Determine the (X, Y) coordinate at the center of the cell enclosing the given text.  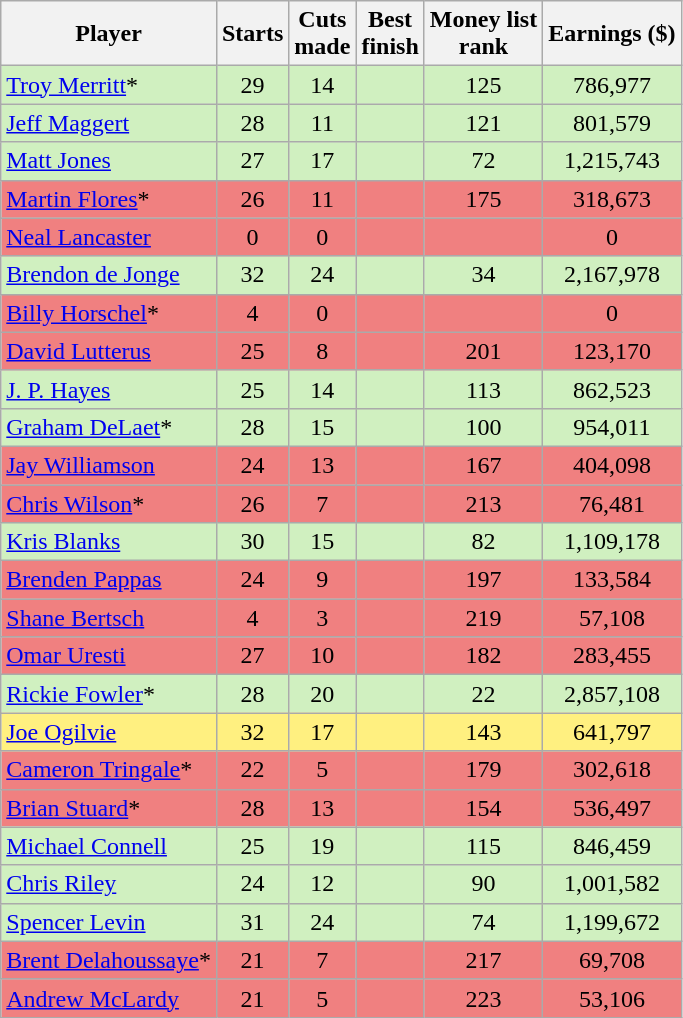
2,857,108 (612, 694)
Earnings ($) (612, 34)
167 (483, 465)
846,459 (612, 846)
Brent Delahoussaye* (109, 960)
536,497 (612, 808)
Cutsmade (322, 34)
115 (483, 846)
182 (483, 656)
Joe Ogilvie (109, 732)
Brenden Pappas (109, 580)
121 (483, 123)
1,109,178 (612, 542)
Andrew McLardy (109, 998)
318,673 (612, 199)
175 (483, 199)
213 (483, 503)
19 (322, 846)
Billy Horschel* (109, 313)
69,708 (612, 960)
641,797 (612, 732)
9 (322, 580)
125 (483, 85)
10 (322, 656)
31 (252, 922)
Bestfinish (390, 34)
34 (483, 275)
Michael Connell (109, 846)
Jeff Maggert (109, 123)
30 (252, 542)
Troy Merritt* (109, 85)
20 (322, 694)
219 (483, 618)
Cameron Tringale* (109, 770)
2,167,978 (612, 275)
Shane Bertsch (109, 618)
1,215,743 (612, 161)
954,011 (612, 427)
201 (483, 351)
J. P. Hayes (109, 389)
Money listrank (483, 34)
Chris Riley (109, 884)
Omar Uresti (109, 656)
143 (483, 732)
Martin Flores* (109, 199)
Matt Jones (109, 161)
Kris Blanks (109, 542)
217 (483, 960)
862,523 (612, 389)
1,001,582 (612, 884)
404,098 (612, 465)
3 (322, 618)
Brendon de Jonge (109, 275)
29 (252, 85)
Graham DeLaet* (109, 427)
82 (483, 542)
57,108 (612, 618)
223 (483, 998)
90 (483, 884)
801,579 (612, 123)
8 (322, 351)
Neal Lancaster (109, 237)
Rickie Fowler* (109, 694)
72 (483, 161)
786,977 (612, 85)
113 (483, 389)
100 (483, 427)
154 (483, 808)
179 (483, 770)
74 (483, 922)
283,455 (612, 656)
133,584 (612, 580)
David Lutterus (109, 351)
197 (483, 580)
Starts (252, 34)
12 (322, 884)
Jay Williamson (109, 465)
Player (109, 34)
Brian Stuard* (109, 808)
Chris Wilson* (109, 503)
76,481 (612, 503)
53,106 (612, 998)
1,199,672 (612, 922)
Spencer Levin (109, 922)
123,170 (612, 351)
302,618 (612, 770)
